Search for the cell housing the specified text and yield its (x, y) center coordinate. 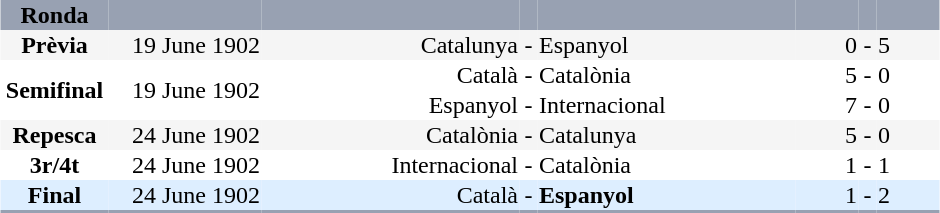
Semifinal (54, 90)
Prèvia (54, 45)
Final (54, 195)
7 (828, 105)
Repesca (54, 135)
3r/4t (54, 165)
Ronda (54, 15)
2 (908, 195)
